Provide the [X, Y] coordinate of the cell's center where the given text is located.  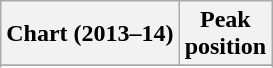
Chart (2013–14) [90, 34]
Peakposition [225, 34]
